Determine the [X, Y] coordinate at the center of the cell enclosing the given text.  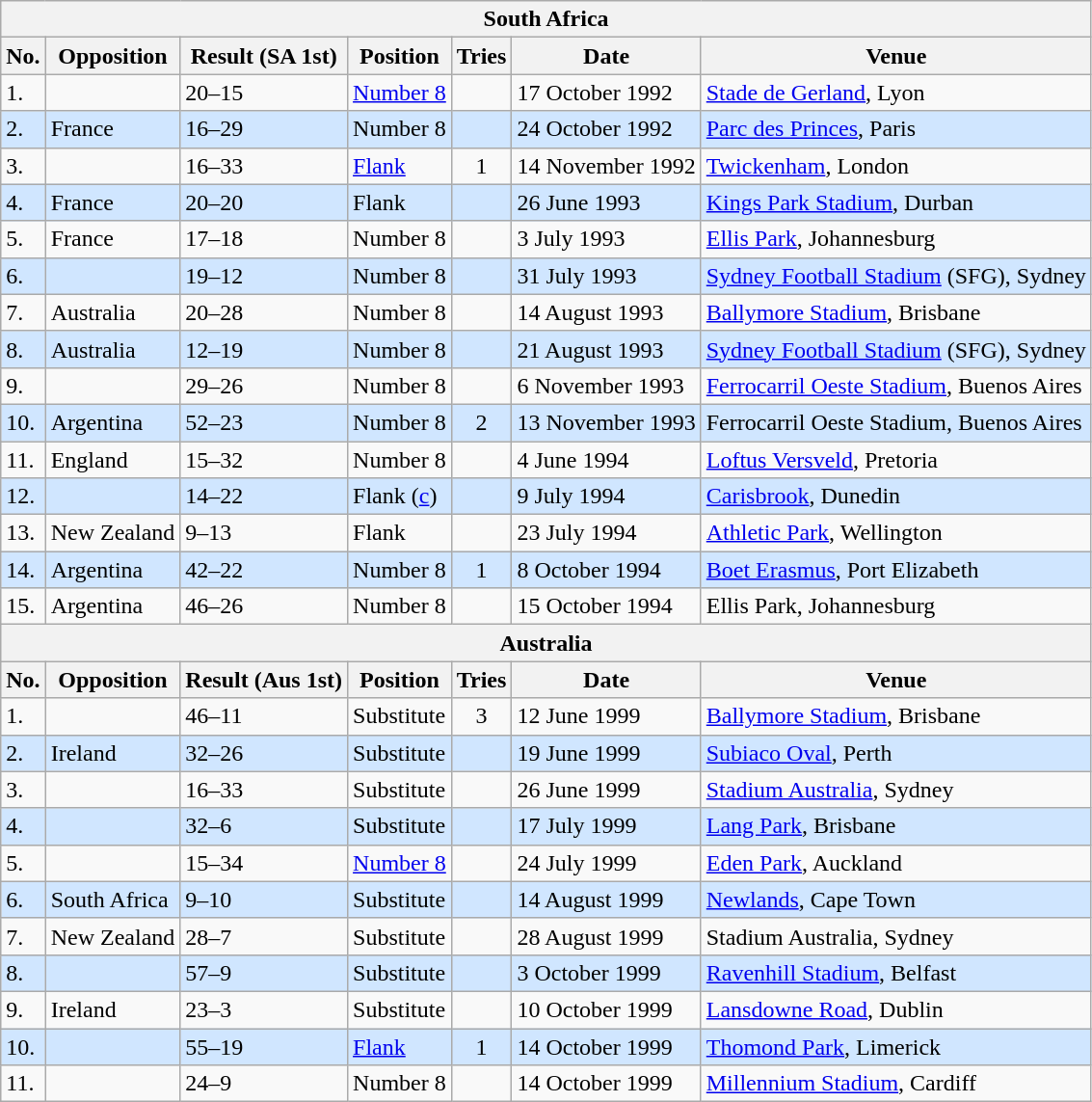
31 July 1993 [606, 276]
Newlands, Cape Town [896, 900]
Thomond Park, Limerick [896, 1046]
12 June 1999 [606, 716]
Subiaco Oval, Perth [896, 753]
Parc des Princes, Paris [896, 129]
Athletic Park, Wellington [896, 533]
Ravenhill Stadium, Belfast [896, 973]
14 August 1999 [606, 900]
3 July 1993 [606, 239]
32–6 [264, 826]
15–34 [264, 863]
52–23 [264, 422]
24–9 [264, 1084]
57–9 [264, 973]
19–12 [264, 276]
17 October 1992 [606, 93]
13. [23, 533]
55–19 [264, 1046]
23–3 [264, 1009]
17 July 1999 [606, 826]
17–18 [264, 239]
9 July 1994 [606, 497]
Carisbrook, Dunedin [896, 497]
15–32 [264, 460]
12. [23, 497]
15. [23, 606]
24 October 1992 [606, 129]
Result (SA 1st) [264, 56]
4 June 1994 [606, 460]
32–26 [264, 753]
46–11 [264, 716]
Lang Park, Brisbane [896, 826]
9–13 [264, 533]
28 August 1999 [606, 936]
14 November 1992 [606, 166]
Millennium Stadium, Cardiff [896, 1084]
14–22 [264, 497]
26 June 1993 [606, 202]
42–22 [264, 570]
29–26 [264, 386]
26 June 1999 [606, 790]
14 August 1993 [606, 312]
21 August 1993 [606, 349]
Stade de Gerland, Lyon [896, 93]
England [113, 460]
16–29 [264, 129]
2 [482, 422]
13 November 1993 [606, 422]
46–26 [264, 606]
20–15 [264, 93]
Lansdowne Road, Dublin [896, 1009]
3 [482, 716]
Eden Park, Auckland [896, 863]
9–10 [264, 900]
Flank (c) [400, 497]
20–28 [264, 312]
Result (Aus 1st) [264, 680]
Boet Erasmus, Port Elizabeth [896, 570]
8 October 1994 [606, 570]
24 July 1999 [606, 863]
28–7 [264, 936]
12–19 [264, 349]
19 June 1999 [606, 753]
15 October 1994 [606, 606]
23 July 1994 [606, 533]
3 October 1999 [606, 973]
10 October 1999 [606, 1009]
Twickenham, London [896, 166]
Loftus Versveld, Pretoria [896, 460]
20–20 [264, 202]
6 November 1993 [606, 386]
14. [23, 570]
Kings Park Stadium, Durban [896, 202]
